Determine the [X, Y] coordinate at the center of the cell enclosing the given text.  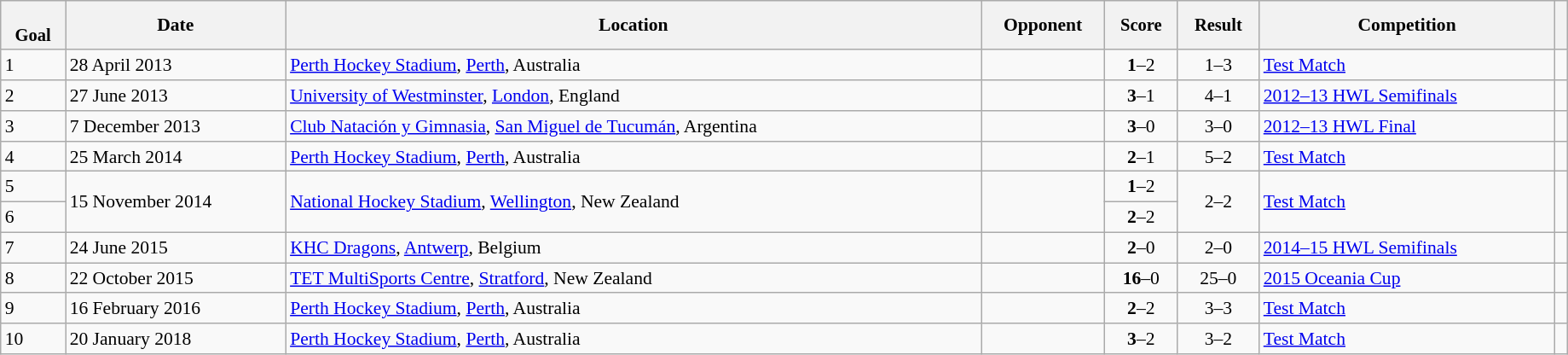
9 [33, 309]
3–3 [1218, 309]
25–0 [1218, 278]
16–0 [1141, 278]
3–1 [1141, 96]
Goal [33, 26]
Location [633, 26]
2012–13 HWL Final [1407, 126]
4 [33, 157]
2–1 [1141, 157]
2015 Oceania Cup [1407, 278]
28 April 2013 [176, 66]
2 [33, 96]
Result [1218, 26]
7 December 2013 [176, 126]
Score [1141, 26]
5–2 [1218, 157]
Date [176, 26]
5 [33, 187]
TET MultiSports Centre, Stratford, New Zealand [633, 278]
University of Westminster, London, England [633, 96]
2012–13 HWL Semifinals [1407, 96]
15 November 2014 [176, 201]
10 [33, 339]
National Hockey Stadium, Wellington, New Zealand [633, 201]
KHC Dragons, Antwerp, Belgium [633, 248]
25 March 2014 [176, 157]
2014–15 HWL Semifinals [1407, 248]
3 [33, 126]
16 February 2016 [176, 309]
7 [33, 248]
6 [33, 218]
22 October 2015 [176, 278]
1 [33, 66]
Opponent [1044, 26]
24 June 2015 [176, 248]
8 [33, 278]
Club Natación y Gimnasia, San Miguel de Tucumán, Argentina [633, 126]
4–1 [1218, 96]
Competition [1407, 26]
20 January 2018 [176, 339]
27 June 2013 [176, 96]
1–3 [1218, 66]
